Pinpoint the cell where the given text exists, returning its (x, y) midpoint coordinate. 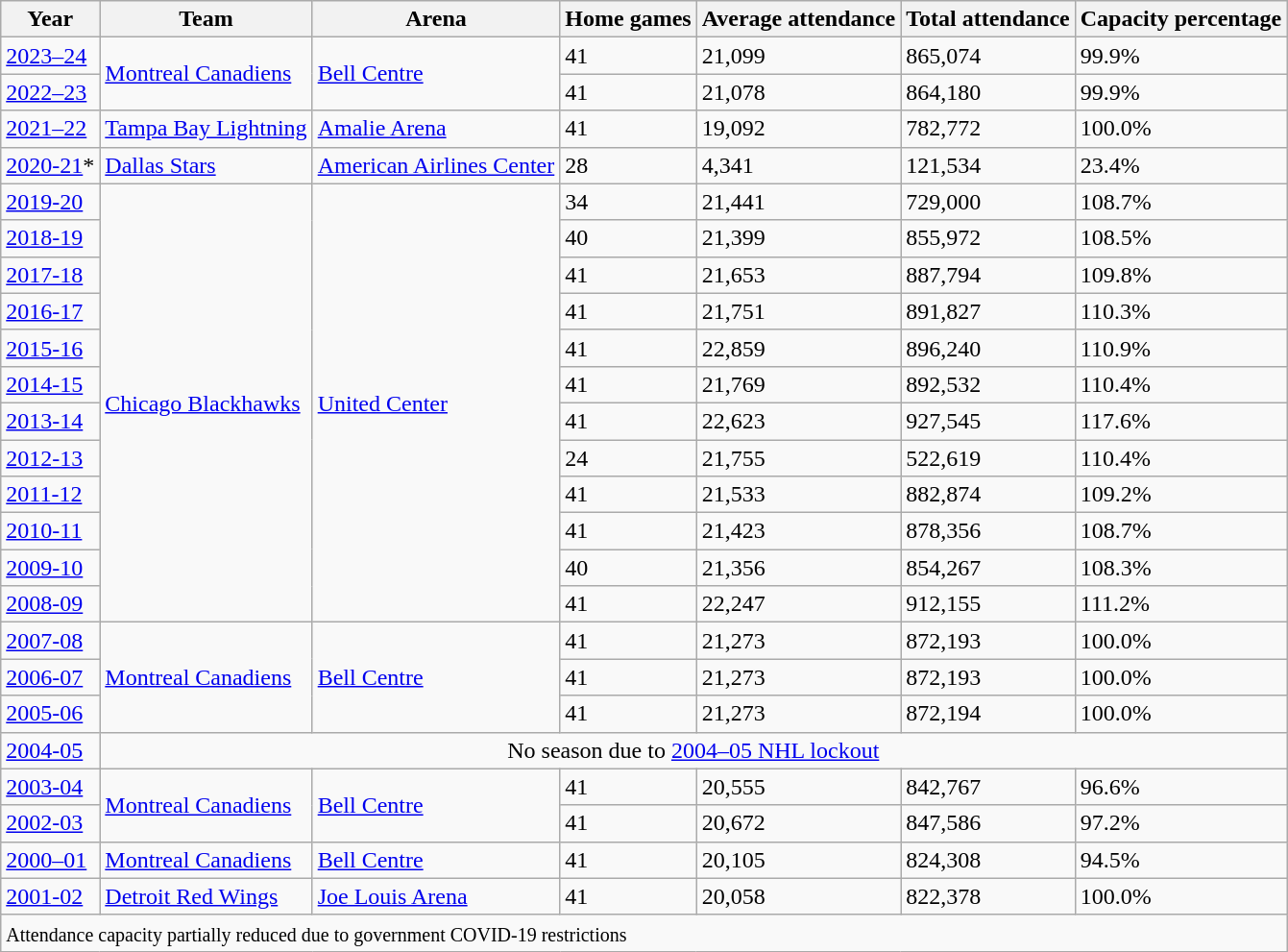
Tampa Bay Lightning (206, 129)
21,356 (799, 568)
2002-03 (50, 823)
855,972 (988, 238)
2010-11 (50, 531)
108.5% (1181, 238)
No season due to 2004–05 NHL lockout (693, 750)
2023–24 (50, 56)
96.6% (1181, 787)
Home games (628, 19)
912,155 (988, 604)
2011-12 (50, 495)
Chicago Blackhawks (206, 403)
822,378 (988, 896)
21,423 (799, 531)
20,058 (799, 896)
21,533 (799, 495)
Joe Louis Arena (436, 896)
2020-21* (50, 165)
729,000 (988, 202)
2003-04 (50, 787)
882,874 (988, 495)
Detroit Red Wings (206, 896)
21,769 (799, 384)
28 (628, 165)
24 (628, 458)
21,441 (799, 202)
Average attendance (799, 19)
927,545 (988, 421)
19,092 (799, 129)
2006-07 (50, 677)
23.4% (1181, 165)
21,755 (799, 458)
22,623 (799, 421)
2012-13 (50, 458)
891,827 (988, 311)
111.2% (1181, 604)
2019-20 (50, 202)
21,078 (799, 92)
108.3% (1181, 568)
22,859 (799, 348)
872,194 (988, 714)
Year (50, 19)
109.8% (1181, 275)
2014-15 (50, 384)
110.9% (1181, 348)
Dallas Stars (206, 165)
Attendance capacity partially reduced due to government COVID-19 restrictions (644, 933)
896,240 (988, 348)
2004-05 (50, 750)
887,794 (988, 275)
Team (206, 19)
22,247 (799, 604)
865,074 (988, 56)
Total attendance (988, 19)
20,555 (799, 787)
2022–23 (50, 92)
21,399 (799, 238)
Arena (436, 19)
2021–22 (50, 129)
847,586 (988, 823)
864,180 (988, 92)
824,308 (988, 860)
Capacity percentage (1181, 19)
2017-18 (50, 275)
2005-06 (50, 714)
2000–01 (50, 860)
117.6% (1181, 421)
854,267 (988, 568)
121,534 (988, 165)
Amalie Arena (436, 129)
2016-17 (50, 311)
782,772 (988, 129)
94.5% (1181, 860)
34 (628, 202)
892,532 (988, 384)
20,672 (799, 823)
2001-02 (50, 896)
2007-08 (50, 641)
American Airlines Center (436, 165)
2018-19 (50, 238)
4,341 (799, 165)
20,105 (799, 860)
110.3% (1181, 311)
21,751 (799, 311)
2015-16 (50, 348)
United Center (436, 403)
2013-14 (50, 421)
878,356 (988, 531)
2009-10 (50, 568)
109.2% (1181, 495)
97.2% (1181, 823)
21,653 (799, 275)
2008-09 (50, 604)
842,767 (988, 787)
522,619 (988, 458)
21,099 (799, 56)
